Provide the [x, y] coordinate of the cell's center where the given text is located.  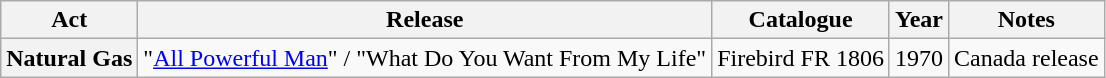
"All Powerful Man" / "What Do You Want From My Life" [425, 58]
Year [918, 20]
Catalogue [801, 20]
Canada release [1026, 58]
Release [425, 20]
Notes [1026, 20]
1970 [918, 58]
Act [70, 20]
Natural Gas [70, 58]
Firebird FR 1806 [801, 58]
